Return [x, y] of the center of cell containing provided text 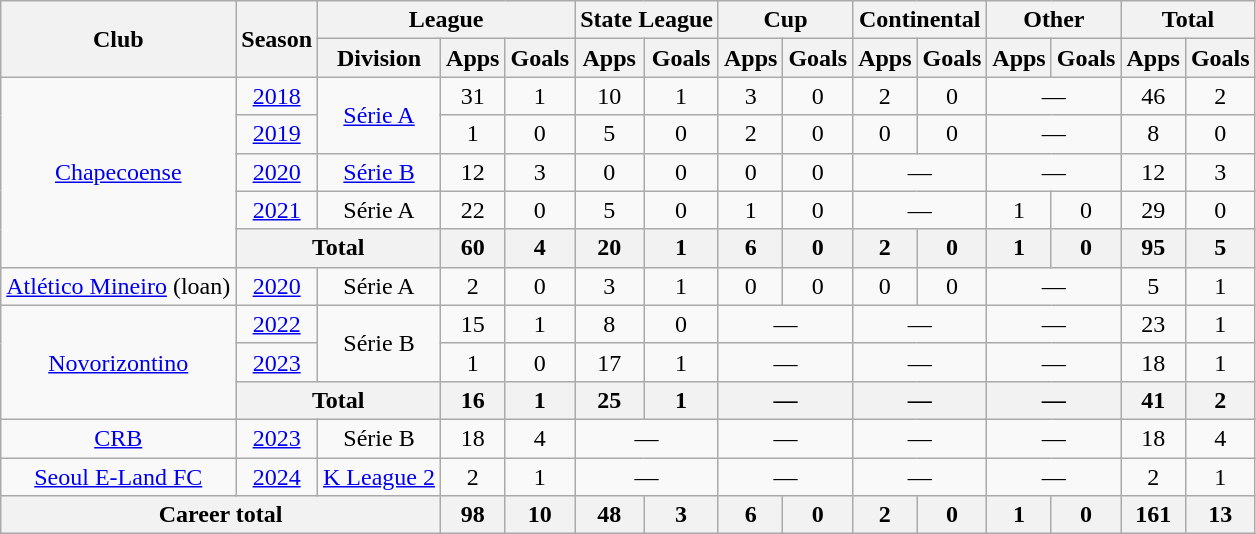
Atlético Mineiro (loan) [118, 286]
Season [277, 39]
League [446, 20]
CRB [118, 438]
98 [473, 515]
16 [473, 400]
22 [473, 210]
25 [610, 400]
17 [610, 362]
State League [647, 20]
60 [473, 248]
15 [473, 324]
31 [473, 96]
20 [610, 248]
Seoul E-Land FC [118, 477]
Cup [785, 20]
23 [1153, 324]
95 [1153, 248]
Career total [221, 515]
2021 [277, 210]
2019 [277, 134]
29 [1153, 210]
Other [1054, 20]
Club [118, 39]
161 [1153, 515]
41 [1153, 400]
Chapecoense [118, 172]
46 [1153, 96]
2024 [277, 477]
13 [1220, 515]
Novorizontino [118, 362]
2022 [277, 324]
48 [610, 515]
2018 [277, 96]
Continental [920, 20]
K League 2 [380, 477]
Division [380, 58]
